Detect which cell encompasses the target text, then output its (x, y) center coordinate. 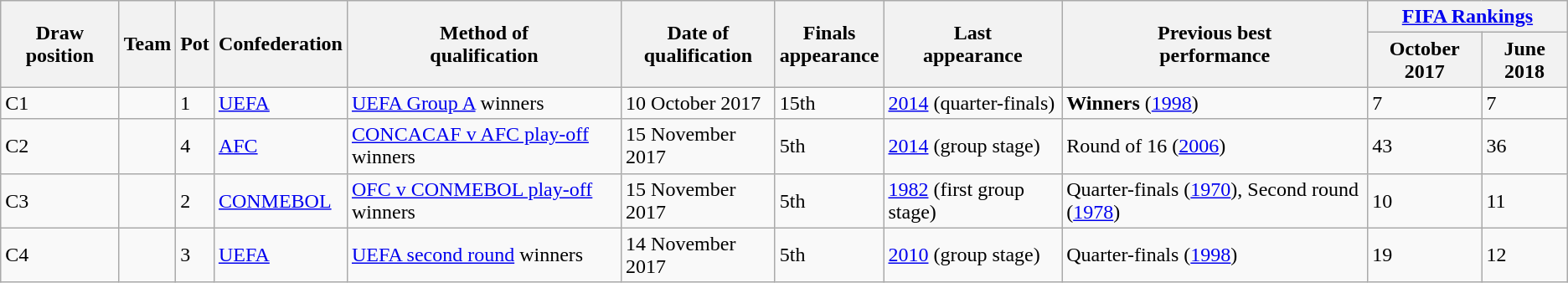
Method ofqualification (484, 44)
15th (829, 103)
3 (195, 255)
Quarter-finals (1998) (1215, 255)
June 2018 (1524, 60)
Team (147, 44)
CONCACAF v AFC play-off winners (484, 146)
Finalsappearance (829, 44)
Draw position (60, 44)
12 (1524, 255)
1 (195, 103)
36 (1524, 146)
2 (195, 201)
UEFA Group A winners (484, 103)
Pot (195, 44)
10 (1425, 201)
October 2017 (1425, 60)
2010 (group stage) (973, 255)
2014 (group stage) (973, 146)
Date ofqualification (699, 44)
Round of 16 (2006) (1215, 146)
1982 (first group stage) (973, 201)
14 November 2017 (699, 255)
11 (1524, 201)
C2 (60, 146)
FIFA Rankings (1467, 17)
C4 (60, 255)
Previous bestperformance (1215, 44)
C1 (60, 103)
4 (195, 146)
CONMEBOL (280, 201)
Confederation (280, 44)
10 October 2017 (699, 103)
2014 (quarter-finals) (973, 103)
Quarter-finals (1970), Second round (1978) (1215, 201)
AFC (280, 146)
UEFA second round winners (484, 255)
OFC v CONMEBOL play-off winners (484, 201)
19 (1425, 255)
Winners (1998) (1215, 103)
43 (1425, 146)
Lastappearance (973, 44)
C3 (60, 201)
